Find where the given text appears and provide that cell's center as [X, Y] coordinate. 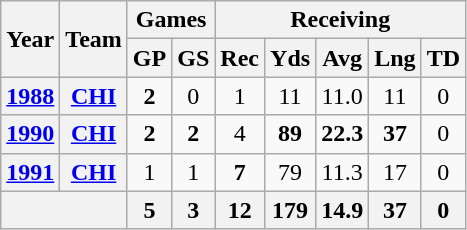
11.3 [342, 172]
GS [194, 58]
7 [240, 172]
12 [240, 210]
79 [290, 172]
14.9 [342, 210]
5 [149, 210]
3 [194, 210]
TD [443, 58]
1991 [30, 172]
Team [94, 39]
17 [395, 172]
Lng [395, 58]
89 [290, 134]
GP [149, 58]
Yds [290, 58]
1990 [30, 134]
Avg [342, 58]
Year [30, 39]
Games [170, 20]
4 [240, 134]
22.3 [342, 134]
1988 [30, 96]
179 [290, 210]
Rec [240, 58]
11.0 [342, 96]
Receiving [340, 20]
